From the cell containing the given text, extract its center point as (x, y) coordinate. 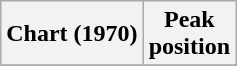
Chart (1970) (72, 34)
Peakposition (189, 34)
